Output the (X, Y) coordinate of the center of the cell containing the given text.  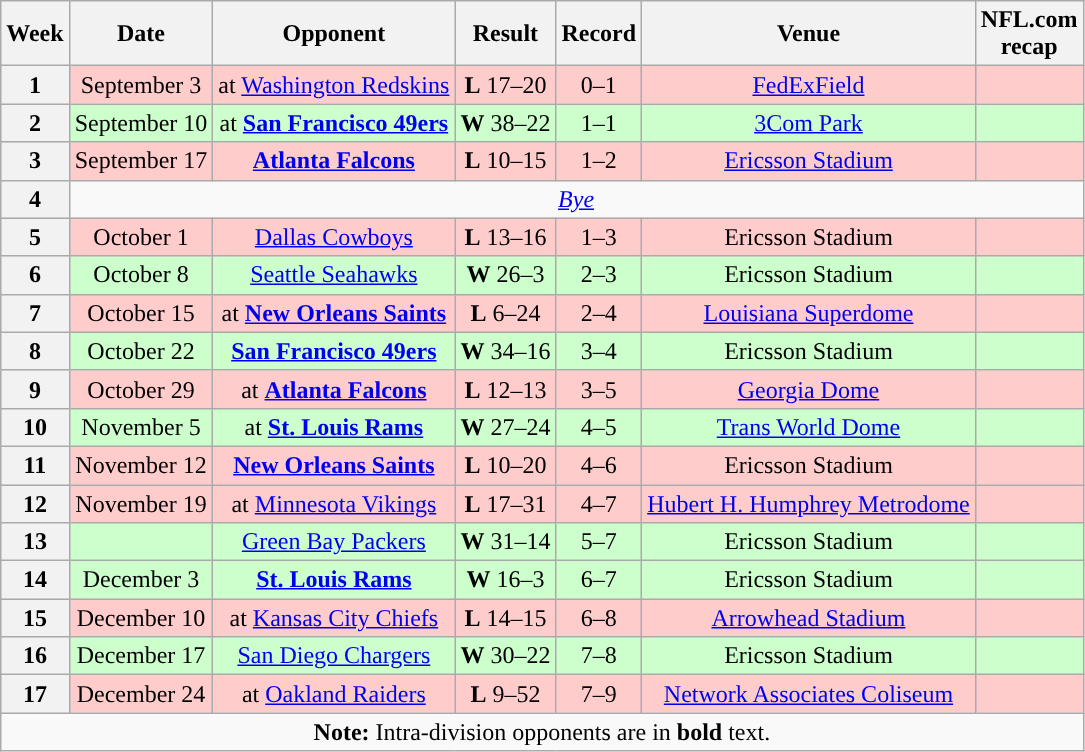
Green Bay Packers (334, 542)
1–1 (599, 123)
Atlanta Falcons (334, 161)
L 12–13 (506, 389)
0–1 (599, 85)
Hubert H. Humphrey Metrodome (809, 503)
Dallas Cowboys (334, 237)
San Francisco 49ers (334, 351)
3–4 (599, 351)
4 (35, 199)
Seattle Seahawks (334, 275)
8 (35, 351)
Result (506, 34)
at Kansas City Chiefs (334, 618)
9 (35, 389)
October 29 (141, 389)
October 8 (141, 275)
W 31–14 (506, 542)
3 (35, 161)
October 15 (141, 313)
December 10 (141, 618)
November 12 (141, 465)
W 27–24 (506, 427)
at Atlanta Falcons (334, 389)
4–5 (599, 427)
4–7 (599, 503)
4–6 (599, 465)
Bye (576, 199)
FedExField (809, 85)
16 (35, 656)
W 34–16 (506, 351)
Record (599, 34)
L 13–16 (506, 237)
October 22 (141, 351)
7–8 (599, 656)
L 10–20 (506, 465)
Week (35, 34)
W 30–22 (506, 656)
at Minnesota Vikings (334, 503)
12 (35, 503)
at San Francisco 49ers (334, 123)
at New Orleans Saints (334, 313)
6–7 (599, 580)
2 (35, 123)
7–9 (599, 694)
2–3 (599, 275)
17 (35, 694)
at Oakland Raiders (334, 694)
W 26–3 (506, 275)
14 (35, 580)
6–8 (599, 618)
13 (35, 542)
L 6–24 (506, 313)
L 14–15 (506, 618)
Arrowhead Stadium (809, 618)
September 17 (141, 161)
5 (35, 237)
10 (35, 427)
L 17–20 (506, 85)
November 19 (141, 503)
at Washington Redskins (334, 85)
September 10 (141, 123)
6 (35, 275)
L 9–52 (506, 694)
Note: Intra-division opponents are in bold text. (542, 732)
Venue (809, 34)
December 24 (141, 694)
September 3 (141, 85)
Date (141, 34)
L 10–15 (506, 161)
Georgia Dome (809, 389)
11 (35, 465)
Opponent (334, 34)
W 16–3 (506, 580)
NFL.comrecap (1029, 34)
at St. Louis Rams (334, 427)
December 3 (141, 580)
7 (35, 313)
1–2 (599, 161)
New Orleans Saints (334, 465)
St. Louis Rams (334, 580)
Network Associates Coliseum (809, 694)
3–5 (599, 389)
W 38–22 (506, 123)
1 (35, 85)
San Diego Chargers (334, 656)
15 (35, 618)
5–7 (599, 542)
3Com Park (809, 123)
December 17 (141, 656)
1–3 (599, 237)
L 17–31 (506, 503)
2–4 (599, 313)
November 5 (141, 427)
Trans World Dome (809, 427)
October 1 (141, 237)
Louisiana Superdome (809, 313)
